Search for the cell housing the specified text and yield its [x, y] center coordinate. 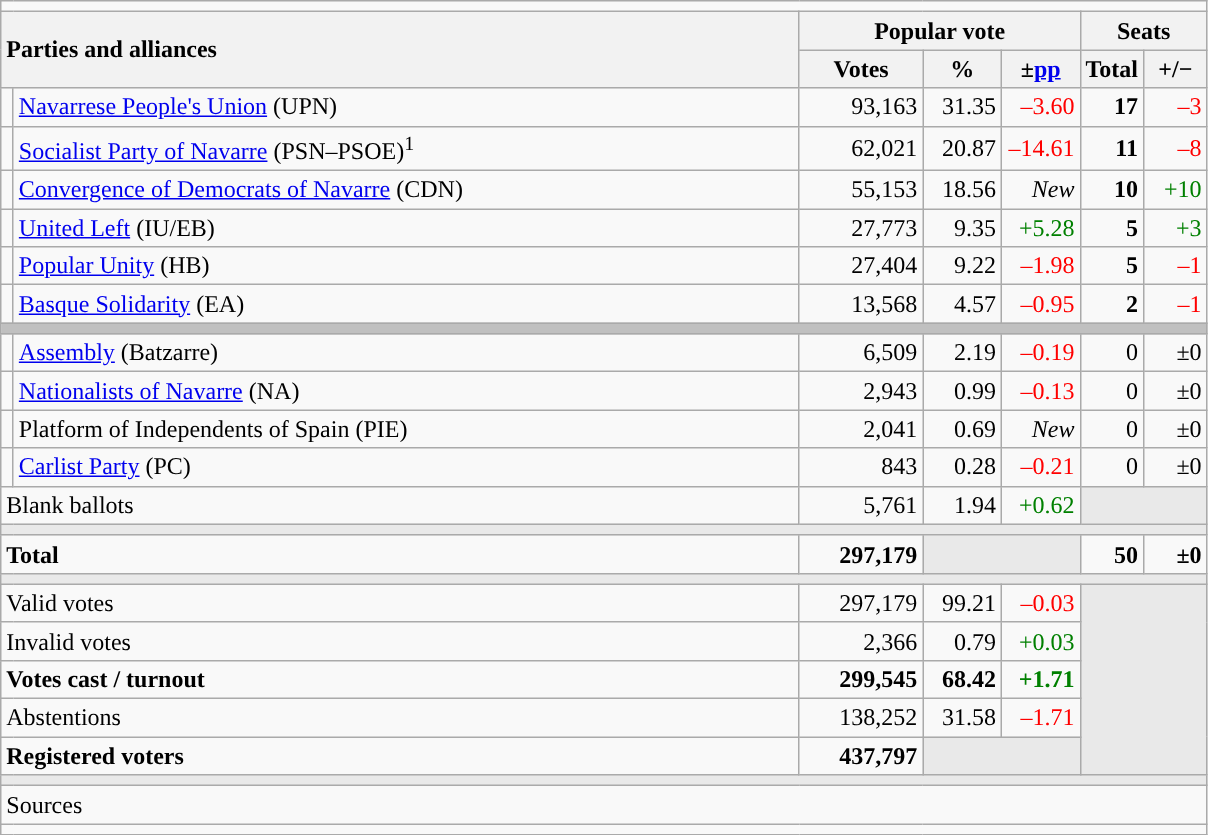
+5.28 [1040, 228]
–0.13 [1040, 391]
20.87 [962, 148]
–1.71 [1040, 718]
Convergence of Democrats of Navarre (CDN) [406, 190]
2.19 [962, 353]
Navarrese People's Union (UPN) [406, 107]
–0.21 [1040, 467]
Assembly (Batzarre) [406, 353]
Popular Unity (HB) [406, 266]
17 [1112, 107]
27,404 [861, 266]
Votes [861, 69]
Sources [604, 805]
93,163 [861, 107]
299,545 [861, 679]
10 [1112, 190]
Blank ballots [400, 505]
6,509 [861, 353]
Basque Solidarity (EA) [406, 304]
+10 [1176, 190]
–3.60 [1040, 107]
0.79 [962, 641]
437,797 [861, 756]
0.99 [962, 391]
Abstentions [400, 718]
27,773 [861, 228]
5,761 [861, 505]
Platform of Independents of Spain (PIE) [406, 429]
843 [861, 467]
0.69 [962, 429]
–0.03 [1040, 603]
0.28 [962, 467]
Invalid votes [400, 641]
+0.03 [1040, 641]
138,252 [861, 718]
2 [1112, 304]
31.35 [962, 107]
Seats [1144, 31]
+1.71 [1040, 679]
50 [1112, 554]
11 [1112, 148]
+3 [1176, 228]
–14.61 [1040, 148]
Parties and alliances [400, 50]
2,943 [861, 391]
Votes cast / turnout [400, 679]
2,041 [861, 429]
9.22 [962, 266]
Carlist Party (PC) [406, 467]
13,568 [861, 304]
Registered voters [400, 756]
±pp [1040, 69]
–1.98 [1040, 266]
31.58 [962, 718]
68.42 [962, 679]
–8 [1176, 148]
+/− [1176, 69]
–3 [1176, 107]
Nationalists of Navarre (NA) [406, 391]
–0.19 [1040, 353]
Valid votes [400, 603]
Socialist Party of Navarre (PSN–PSOE)1 [406, 148]
9.35 [962, 228]
1.94 [962, 505]
+0.62 [1040, 505]
Popular vote [940, 31]
55,153 [861, 190]
% [962, 69]
62,021 [861, 148]
4.57 [962, 304]
2,366 [861, 641]
99.21 [962, 603]
United Left (IU/EB) [406, 228]
18.56 [962, 190]
–0.95 [1040, 304]
